Output the [x, y] coordinate of the center of the cell containing the given text.  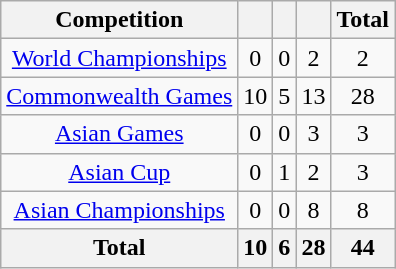
Asian Championships [120, 210]
44 [363, 248]
World Championships [120, 58]
Asian Cup [120, 172]
5 [284, 96]
Commonwealth Games [120, 96]
1 [284, 172]
Competition [120, 20]
Asian Games [120, 134]
6 [284, 248]
13 [314, 96]
